For the text-containing cell, return its midpoint in (x, y) coordinate format. 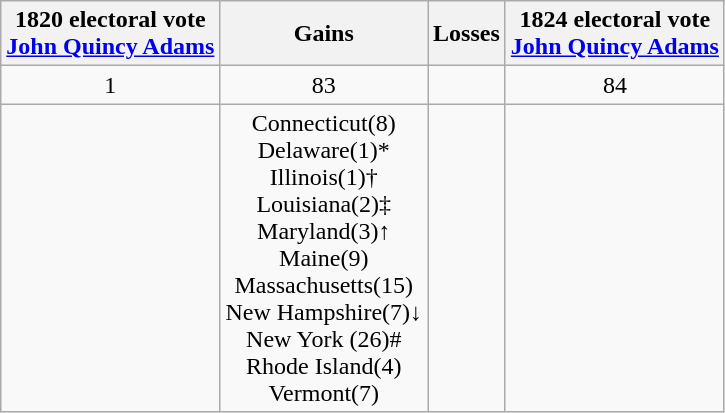
Losses (467, 34)
1820 electoral voteJohn Quincy Adams (110, 34)
83 (324, 85)
1 (110, 85)
1824 electoral voteJohn Quincy Adams (614, 34)
Connecticut(8)Delaware(1)*Illinois(1)†Louisiana(2)‡Maryland(3)↑Maine(9)Massachusetts(15)New Hampshire(7)↓New York (26)#Rhode Island(4)Vermont(7) (324, 258)
Gains (324, 34)
84 (614, 85)
